Locate the cell with the specified text and output its (X, Y) center coordinate. 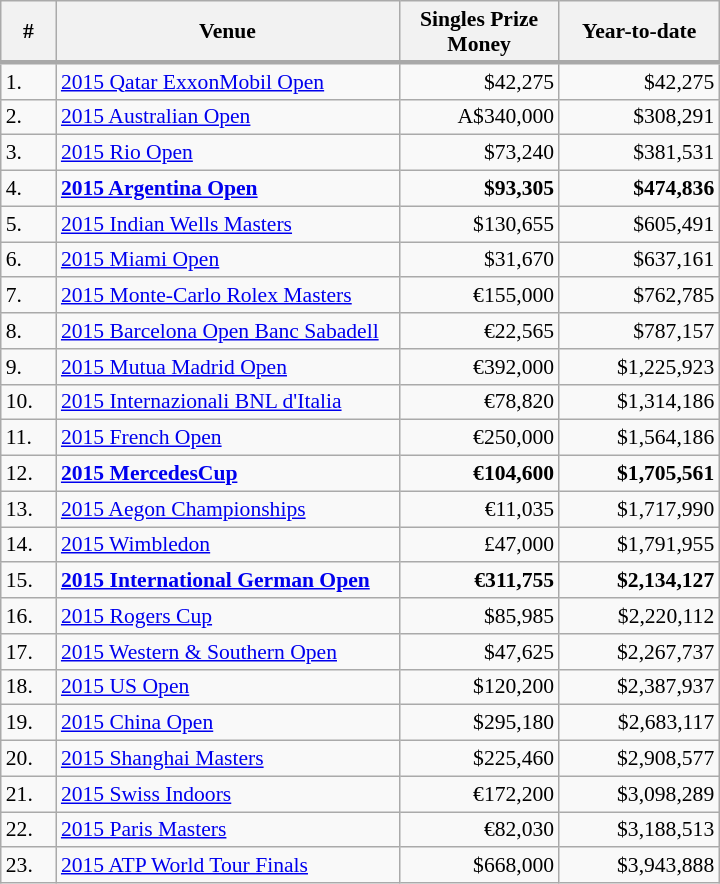
9. (28, 367)
2015 Qatar ExxonMobil Open (228, 80)
$787,157 (639, 331)
€250,000 (479, 438)
14. (28, 545)
2015 Rogers Cup (228, 616)
3. (28, 153)
20. (28, 759)
$120,200 (479, 687)
$2,387,937 (639, 687)
2015 ATP World Tour Finals (228, 866)
$605,491 (639, 224)
2015 Barcelona Open Banc Sabadell (228, 331)
$31,670 (479, 260)
2015 US Open (228, 687)
2015 Monte-Carlo Rolex Masters (228, 296)
18. (28, 687)
€11,035 (479, 509)
€172,200 (479, 794)
$93,305 (479, 189)
€104,600 (479, 474)
2015 Rio Open (228, 153)
21. (28, 794)
$3,943,888 (639, 866)
2015 International German Open (228, 581)
# (28, 32)
A$340,000 (479, 117)
€392,000 (479, 367)
1. (28, 80)
2. (28, 117)
$47,625 (479, 652)
$668,000 (479, 866)
$381,531 (639, 153)
$1,705,561 (639, 474)
8. (28, 331)
$85,985 (479, 616)
£47,000 (479, 545)
$762,785 (639, 296)
€155,000 (479, 296)
2015 Australian Open (228, 117)
$1,791,955 (639, 545)
$474,836 (639, 189)
2015 Shanghai Masters (228, 759)
16. (28, 616)
6. (28, 260)
17. (28, 652)
2015 Indian Wells Masters (228, 224)
10. (28, 402)
2015 Swiss Indoors (228, 794)
$1,564,186 (639, 438)
15. (28, 581)
22. (28, 830)
2015 China Open (228, 723)
2015 Internazionali BNL d'Italia (228, 402)
12. (28, 474)
Venue (228, 32)
$225,460 (479, 759)
2015 Argentina Open (228, 189)
2015 Wimbledon (228, 545)
$295,180 (479, 723)
19. (28, 723)
Singles Prize Money (479, 32)
$2,908,577 (639, 759)
2015 MercedesCup (228, 474)
2015 Paris Masters (228, 830)
$2,220,112 (639, 616)
€22,565 (479, 331)
7. (28, 296)
$1,314,186 (639, 402)
$3,098,289 (639, 794)
2015 Mutua Madrid Open (228, 367)
$2,683,117 (639, 723)
2015 Miami Open (228, 260)
4. (28, 189)
$1,717,990 (639, 509)
$2,134,127 (639, 581)
2015 Western & Southern Open (228, 652)
13. (28, 509)
5. (28, 224)
$2,267,737 (639, 652)
11. (28, 438)
Year-to-date (639, 32)
€82,030 (479, 830)
$3,188,513 (639, 830)
$637,161 (639, 260)
$308,291 (639, 117)
€311,755 (479, 581)
$130,655 (479, 224)
€78,820 (479, 402)
$73,240 (479, 153)
$1,225,923 (639, 367)
2015 French Open (228, 438)
23. (28, 866)
2015 Aegon Championships (228, 509)
